Scan for the cell matching the given text and deliver its (x, y) coordinate at center. 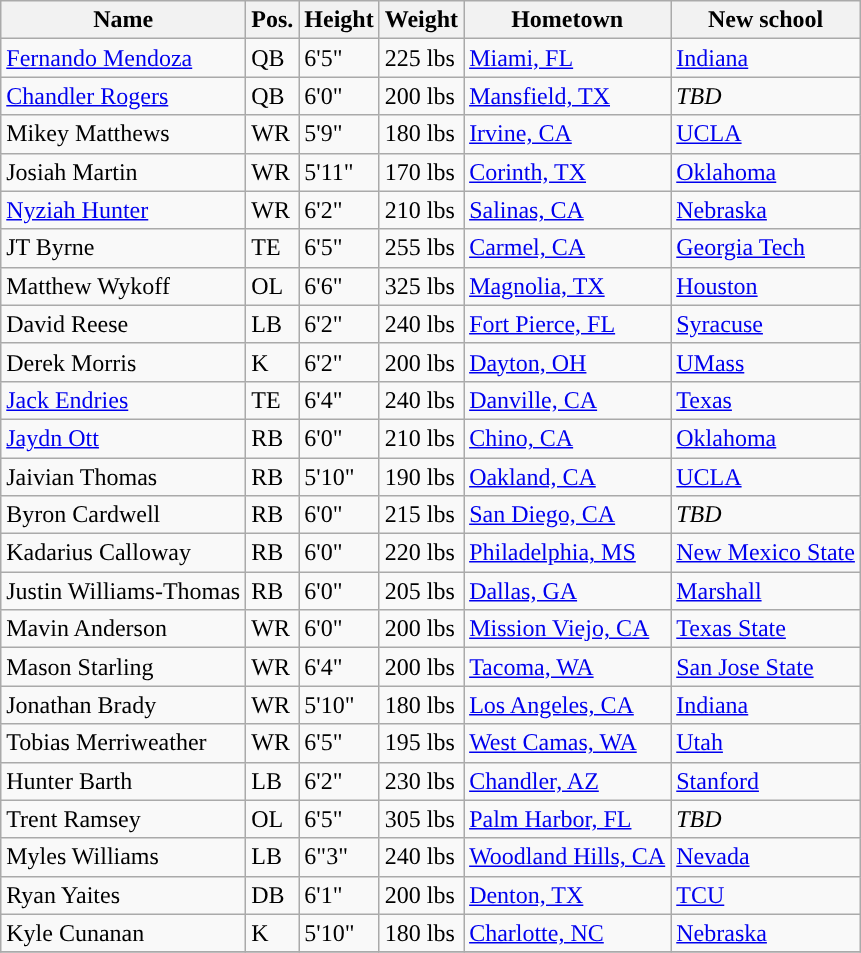
5'11" (339, 172)
TCU (766, 895)
Mission Viejo, CA (568, 629)
New Mexico State (766, 553)
6"3" (339, 857)
Hunter Barth (124, 781)
Tacoma, WA (568, 667)
Texas State (766, 629)
Nyziah Hunter (124, 210)
205 lbs (421, 591)
Corinth, TX (568, 172)
Irvine, CA (568, 134)
Justin Williams-Thomas (124, 591)
Name (124, 20)
Georgia Tech (766, 248)
Jaydn Ott (124, 438)
Stanford (766, 781)
Danville, CA (568, 400)
Dayton, OH (568, 362)
6'1" (339, 895)
Charlotte, NC (568, 933)
DB (272, 895)
220 lbs (421, 553)
Byron Cardwell (124, 515)
San Diego, CA (568, 515)
6'6" (339, 286)
Miami, FL (568, 58)
Texas (766, 400)
JT Byrne (124, 248)
New school (766, 20)
Nevada (766, 857)
305 lbs (421, 819)
Kadarius Calloway (124, 553)
Matthew Wykoff (124, 286)
Magnolia, TX (568, 286)
190 lbs (421, 477)
Syracuse (766, 324)
Chandler Rogers (124, 96)
Hometown (568, 20)
5'9" (339, 134)
San Jose State (766, 667)
Fernando Mendoza (124, 58)
225 lbs (421, 58)
255 lbs (421, 248)
Trent Ramsey (124, 819)
Mason Starling (124, 667)
195 lbs (421, 743)
Dallas, GA (568, 591)
Carmel, CA (568, 248)
Los Angeles, CA (568, 705)
Kyle Cunanan (124, 933)
Myles Williams (124, 857)
Pos. (272, 20)
Houston (766, 286)
325 lbs (421, 286)
West Camas, WA (568, 743)
Mikey Matthews (124, 134)
Jonathan Brady (124, 705)
Ryan Yaites (124, 895)
Mansfield, TX (568, 96)
215 lbs (421, 515)
Jack Endries (124, 400)
Utah (766, 743)
Mavin Anderson (124, 629)
Chino, CA (568, 438)
Philadelphia, MS (568, 553)
170 lbs (421, 172)
Oakland, CA (568, 477)
Jaivian Thomas (124, 477)
Denton, TX (568, 895)
Salinas, CA (568, 210)
Tobias Merriweather (124, 743)
Weight (421, 20)
Woodland Hills, CA (568, 857)
Height (339, 20)
Palm Harbor, FL (568, 819)
Fort Pierce, FL (568, 324)
Derek Morris (124, 362)
Chandler, AZ (568, 781)
UMass (766, 362)
David Reese (124, 324)
230 lbs (421, 781)
Marshall (766, 591)
Josiah Martin (124, 172)
